Detect which cell encompasses the target text, then output its [x, y] center coordinate. 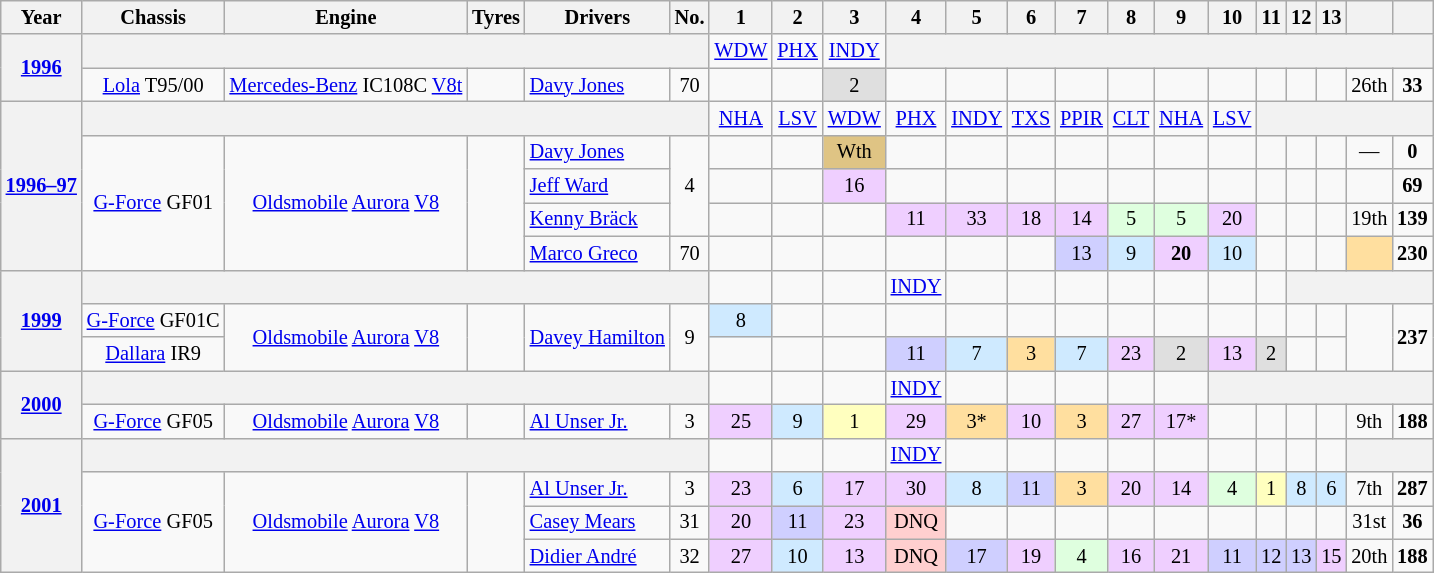
Mercedes-Benz IC108C V8t [346, 85]
36 [1412, 522]
Kenny Bräck [598, 219]
29 [916, 421]
Davey Hamilton [598, 336]
25 [740, 421]
Jeff Ward [598, 186]
237 [1412, 336]
139 [1412, 219]
20th [1369, 556]
19th [1369, 219]
— [1369, 152]
7th [1369, 489]
Drivers [598, 17]
Engine [346, 17]
18 [1031, 219]
19 [1031, 556]
TXS [1031, 118]
1999 [42, 320]
15 [1331, 556]
Tyres [496, 17]
G-Force GF01 [154, 202]
230 [1412, 253]
21 [1181, 556]
31st [1369, 522]
CLT [1131, 118]
Dallara IR9 [154, 354]
69 [1412, 186]
Year [42, 17]
287 [1412, 489]
31 [690, 522]
0 [1412, 152]
2001 [42, 506]
3* [976, 421]
26th [1369, 85]
No. [690, 17]
Marco Greco [598, 253]
Didier André [598, 556]
Lola T95/00 [154, 85]
17* [1181, 421]
Wth [854, 152]
Casey Mears [598, 522]
1996 [42, 68]
2000 [42, 404]
1996–97 [42, 185]
Chassis [154, 17]
G-Force GF01C [154, 320]
30 [916, 489]
32 [690, 556]
PPIR [1082, 118]
9th [1369, 421]
